Capture the cell that displays the provided text and extract its (x, y) central coordinate. 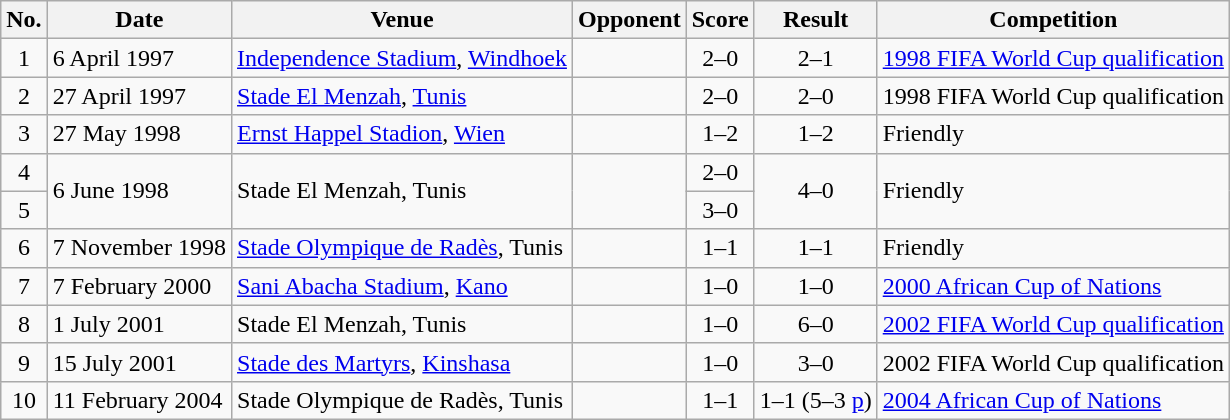
11 February 2004 (139, 400)
1 July 2001 (139, 324)
1 (24, 58)
27 May 1998 (139, 134)
Result (816, 20)
2–1 (816, 58)
Ernst Happel Stadion, Wien (402, 134)
7 November 1998 (139, 248)
1–1 (5–3 p) (816, 400)
7 February 2000 (139, 286)
4 (24, 172)
5 (24, 210)
9 (24, 362)
No. (24, 20)
8 (24, 324)
6–0 (816, 324)
Sani Abacha Stadium, Kano (402, 286)
15 July 2001 (139, 362)
Opponent (629, 20)
Competition (1053, 20)
Independence Stadium, Windhoek (402, 58)
6 April 1997 (139, 58)
6 (24, 248)
Date (139, 20)
2004 African Cup of Nations (1053, 400)
2000 African Cup of Nations (1053, 286)
27 April 1997 (139, 96)
Stade des Martyrs, Kinshasa (402, 362)
4–0 (816, 191)
7 (24, 286)
2 (24, 96)
3 (24, 134)
10 (24, 400)
Venue (402, 20)
6 June 1998 (139, 191)
Score (720, 20)
